Provide the (X, Y) coordinate of the cell's center where the given text is located.  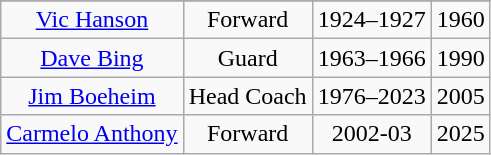
Carmelo Anthony (92, 134)
2002-03 (372, 134)
2005 (460, 96)
1924–1927 (372, 20)
1963–1966 (372, 58)
Vic Hanson (92, 20)
Head Coach (248, 96)
2025 (460, 134)
1976–2023 (372, 96)
1960 (460, 20)
Dave Bing (92, 58)
Guard (248, 58)
Jim Boeheim (92, 96)
1990 (460, 58)
